Capture the cell that displays the provided text and extract its [x, y] central coordinate. 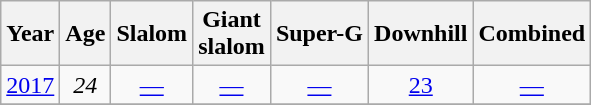
Super-G [319, 34]
Downhill [421, 34]
Age [86, 34]
24 [86, 85]
23 [421, 85]
Year [30, 34]
Slalom [152, 34]
2017 [30, 85]
Giantslalom [232, 34]
Combined [532, 34]
